Search for the cell housing the specified text and yield its [x, y] center coordinate. 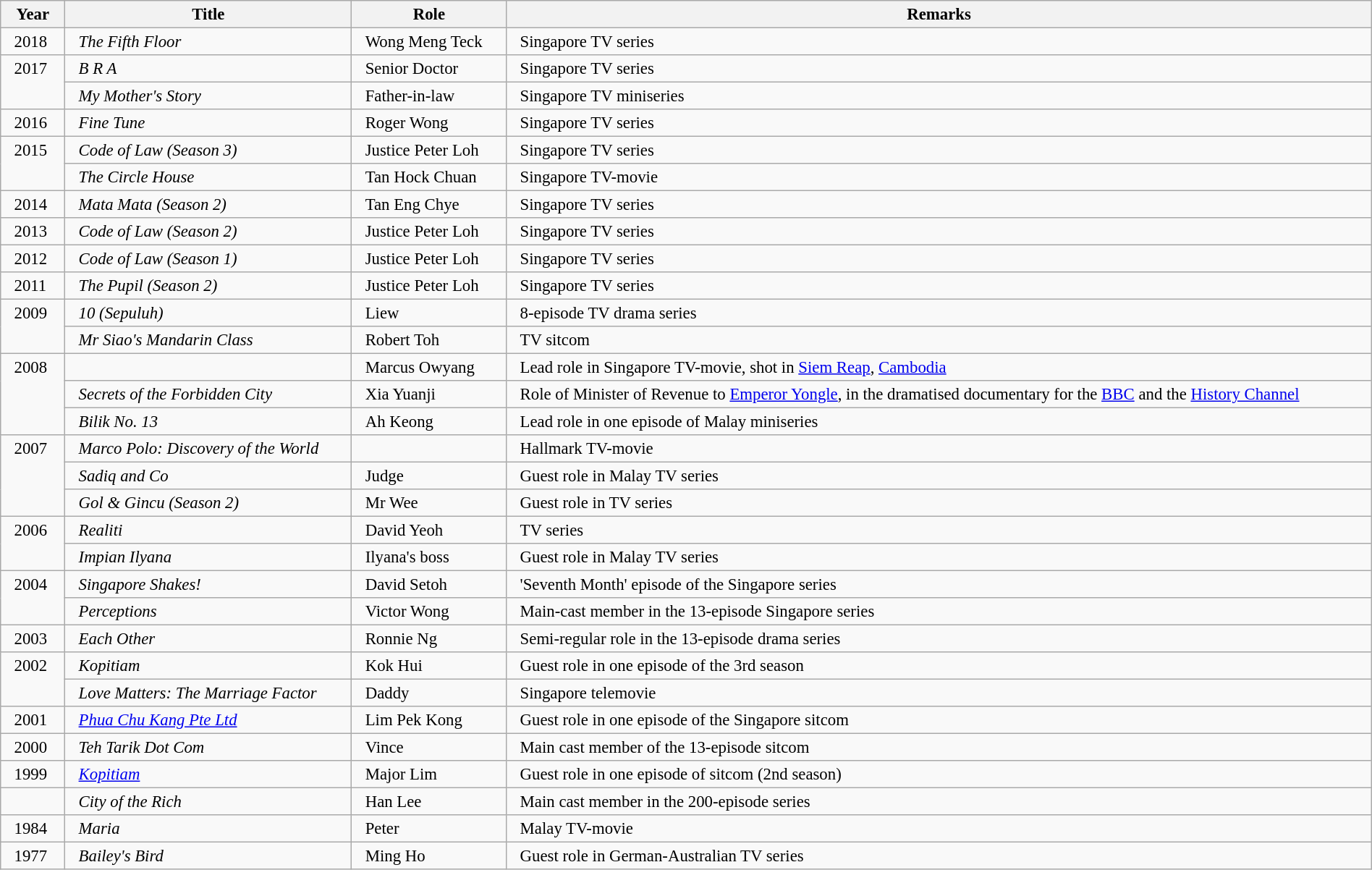
Tan Hock Chuan [429, 177]
TV series [939, 531]
The Fifth Floor [208, 42]
Title [208, 14]
Ming Ho [429, 856]
Kok Hui [429, 666]
Realiti [208, 531]
2002 [33, 679]
Marco Polo: Discovery of the World [208, 449]
Lead role in Singapore TV-movie, shot in Siem Reap, Cambodia [939, 368]
Ilyana's boss [429, 557]
Victor Wong [429, 612]
Ronnie Ng [429, 639]
2014 [33, 205]
Code of Law (Season 3) [208, 151]
2003 [33, 639]
Peter [429, 829]
Mr Wee [429, 503]
2008 [33, 394]
The Circle House [208, 177]
Singapore TV miniseries [939, 96]
Teh Tarik Dot Com [208, 748]
Judge [429, 476]
Guest role in one episode of the 3rd season [939, 666]
Lim Pek Kong [429, 720]
Main cast member in the 200-episode series [939, 802]
Roger Wong [429, 123]
'Seventh Month' episode of the Singapore series [939, 585]
Han Lee [429, 802]
Impian Ilyana [208, 557]
1984 [33, 829]
Guest role in one episode of sitcom (2nd season) [939, 774]
2007 [33, 476]
2015 [33, 164]
Mr Siao's Mandarin Class [208, 340]
Singapore telemovie [939, 693]
Perceptions [208, 612]
Singapore Shakes! [208, 585]
Guest role in TV series [939, 503]
2006 [33, 544]
Code of Law (Season 2) [208, 232]
Tan Eng Chye [429, 205]
Hallmark TV-movie [939, 449]
1977 [33, 856]
10 (Sepuluh) [208, 313]
2017 [33, 83]
1999 [33, 774]
Lead role in one episode of Malay miniseries [939, 422]
2000 [33, 748]
David Yeoh [429, 531]
Role of Minister of Revenue to Emperor Yongle, in the dramatised documentary for the BBC and the History Channel [939, 394]
The Pupil (Season 2) [208, 286]
8-episode TV drama series [939, 313]
Main cast member of the 13-episode sitcom [939, 748]
Guest role in one episode of the Singapore sitcom [939, 720]
Secrets of the Forbidden City [208, 394]
Daddy [429, 693]
Major Lim [429, 774]
Sadiq and Co [208, 476]
Robert Toh [429, 340]
City of the Rich [208, 802]
2016 [33, 123]
Code of Law (Season 1) [208, 259]
2001 [33, 720]
Bailey's Bird [208, 856]
2004 [33, 598]
Senior Doctor [429, 69]
2011 [33, 286]
Year [33, 14]
Ah Keong [429, 422]
Singapore TV-movie [939, 177]
Fine Tune [208, 123]
Gol & Gincu (Season 2) [208, 503]
2018 [33, 42]
B R A [208, 69]
David Setoh [429, 585]
Main-cast member in the 13-episode Singapore series [939, 612]
2012 [33, 259]
2009 [33, 327]
Xia Yuanji [429, 394]
Love Matters: The Marriage Factor [208, 693]
Marcus Owyang [429, 368]
TV sitcom [939, 340]
2013 [33, 232]
Each Other [208, 639]
Maria [208, 829]
Bilik No. 13 [208, 422]
Father-in-law [429, 96]
Guest role in German-Australian TV series [939, 856]
Malay TV-movie [939, 829]
Phua Chu Kang Pte Ltd [208, 720]
Vince [429, 748]
Remarks [939, 14]
Semi-regular role in the 13-episode drama series [939, 639]
Role [429, 14]
Wong Meng Teck [429, 42]
Mata Mata (Season 2) [208, 205]
Liew [429, 313]
My Mother's Story [208, 96]
